Search for the cell housing the specified text and yield its (X, Y) center coordinate. 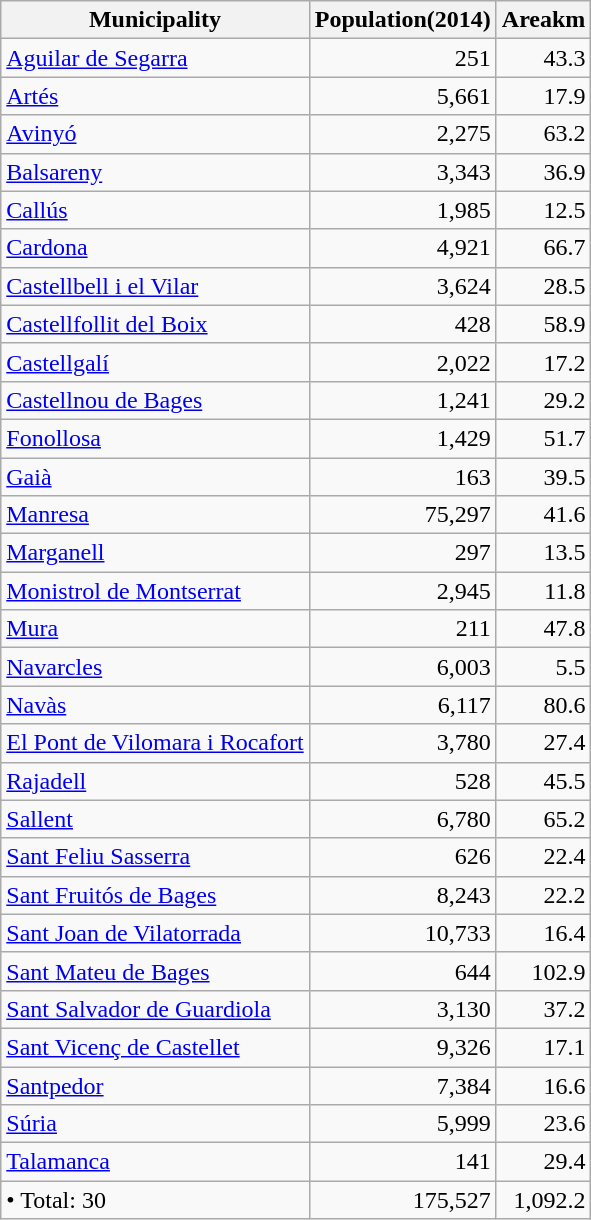
Artés (155, 96)
Sant Vicenç de Castellet (155, 1047)
644 (402, 971)
11.8 (544, 591)
3,624 (402, 286)
2,945 (402, 591)
5.5 (544, 667)
Monistrol de Montserrat (155, 591)
3,343 (402, 172)
4,921 (402, 248)
29.4 (544, 1162)
75,297 (402, 515)
12.5 (544, 210)
17.1 (544, 1047)
Cardona (155, 248)
Sant Feliu Sasserra (155, 857)
27.4 (544, 743)
80.6 (544, 705)
43.3 (544, 58)
36.9 (544, 172)
3,780 (402, 743)
16.4 (544, 933)
Balsareny (155, 172)
Castellgalí (155, 362)
175,527 (402, 1200)
51.7 (544, 438)
65.2 (544, 819)
58.9 (544, 324)
428 (402, 324)
Gaià (155, 477)
47.8 (544, 629)
Avinyó (155, 134)
17.2 (544, 362)
22.4 (544, 857)
39.5 (544, 477)
Mura (155, 629)
• Total: 30 (155, 1200)
1,985 (402, 210)
3,130 (402, 1009)
Santpedor (155, 1085)
Sant Fruitós de Bages (155, 895)
297 (402, 553)
251 (402, 58)
626 (402, 857)
Municipality (155, 20)
41.6 (544, 515)
1,241 (402, 400)
6,117 (402, 705)
Navàs (155, 705)
Aguilar de Segarra (155, 58)
Sant Joan de Vilatorrada (155, 933)
16.6 (544, 1085)
Marganell (155, 553)
7,384 (402, 1085)
5,661 (402, 96)
22.2 (544, 895)
17.9 (544, 96)
El Pont de Vilomara i Rocafort (155, 743)
102.9 (544, 971)
Súria (155, 1124)
211 (402, 629)
Sant Mateu de Bages (155, 971)
141 (402, 1162)
9,326 (402, 1047)
66.7 (544, 248)
29.2 (544, 400)
1,429 (402, 438)
Castellnou de Bages (155, 400)
Talamanca (155, 1162)
Fonollosa (155, 438)
528 (402, 781)
1,092.2 (544, 1200)
Areakm (544, 20)
Castellbell i el Vilar (155, 286)
6,003 (402, 667)
2,275 (402, 134)
13.5 (544, 553)
Population(2014) (402, 20)
10,733 (402, 933)
28.5 (544, 286)
Sallent (155, 819)
37.2 (544, 1009)
Castellfollit del Boix (155, 324)
2,022 (402, 362)
8,243 (402, 895)
Navarcles (155, 667)
163 (402, 477)
Sant Salvador de Guardiola (155, 1009)
5,999 (402, 1124)
63.2 (544, 134)
6,780 (402, 819)
Callús (155, 210)
45.5 (544, 781)
23.6 (544, 1124)
Manresa (155, 515)
Rajadell (155, 781)
